Determine the (X, Y) coordinate at the center of the cell enclosing the given text.  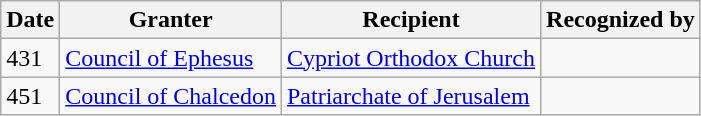
Date (30, 20)
451 (30, 96)
Recognized by (621, 20)
Patriarchate of Jerusalem (410, 96)
Granter (171, 20)
Cypriot Orthodox Church (410, 58)
Council of Chalcedon (171, 96)
431 (30, 58)
Recipient (410, 20)
Council of Ephesus (171, 58)
